Return [x, y] of the center of cell containing provided text 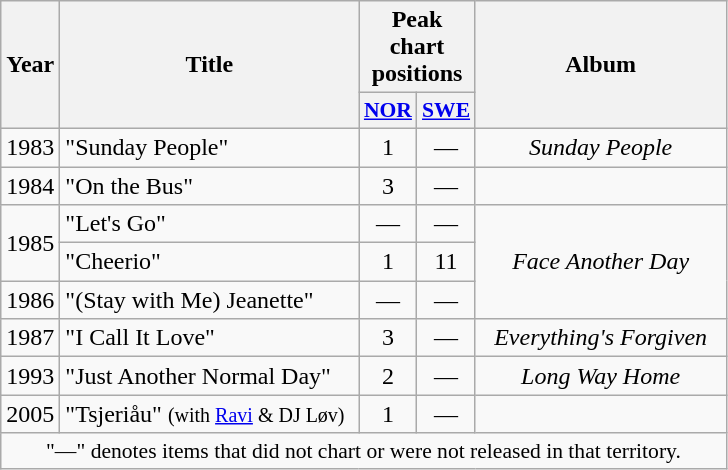
Year [30, 65]
2 [388, 376]
Peak chart positions [417, 47]
NOR [388, 111]
1985 [30, 243]
Album [600, 65]
Everything's Forgiven [600, 338]
11 [446, 262]
Title [210, 65]
1986 [30, 300]
"I Call It Love" [210, 338]
Long Way Home [600, 376]
"Let's Go" [210, 224]
SWE [446, 111]
"Cheerio" [210, 262]
"—" denotes items that did not chart or were not released in that territory. [364, 451]
1983 [30, 147]
Face Another Day [600, 262]
1987 [30, 338]
"(Stay with Me) Jeanette" [210, 300]
1984 [30, 185]
"Just Another Normal Day" [210, 376]
"Tsjeriåu" (with Ravi & DJ Løv) [210, 414]
2005 [30, 414]
"On the Bus" [210, 185]
Sunday People [600, 147]
"Sunday People" [210, 147]
1993 [30, 376]
